For the text-containing cell, return its midpoint in (x, y) coordinate format. 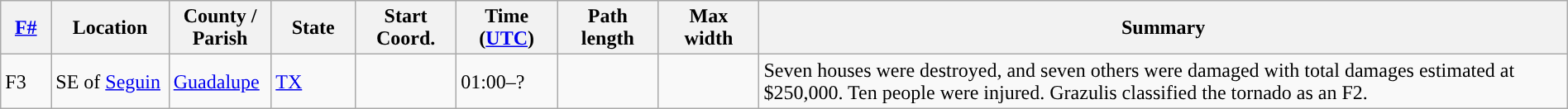
Guadalupe (220, 81)
01:00–? (507, 81)
Path length (608, 28)
TX (313, 81)
Summary (1163, 28)
Time (UTC) (507, 28)
State (313, 28)
Max width (709, 28)
F3 (26, 81)
Start Coord. (406, 28)
County / Parish (220, 28)
SE of Seguin (110, 81)
Location (110, 28)
F# (26, 28)
